Scan for the cell matching the given text and deliver its (X, Y) coordinate at center. 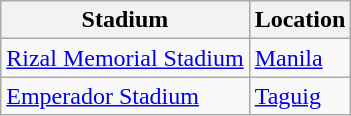
Stadium (125, 20)
Manila (300, 58)
Location (300, 20)
Rizal Memorial Stadium (125, 58)
Emperador Stadium (125, 96)
Taguig (300, 96)
